Output the [x, y] coordinate of the center of the cell containing the given text.  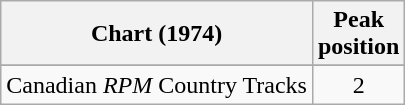
Peakposition [358, 34]
Chart (1974) [157, 34]
2 [358, 85]
Canadian RPM Country Tracks [157, 85]
